Output the (x, y) coordinate of the center of the cell containing the given text.  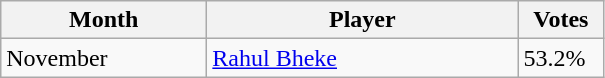
Votes (561, 20)
Month (104, 20)
Rahul Bheke (362, 58)
53.2% (561, 58)
Player (362, 20)
November (104, 58)
